Scan for the cell matching the given text and deliver its [X, Y] coordinate at center. 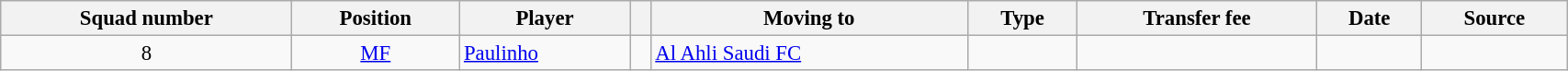
Al Ahli Saudi FC [809, 53]
Paulinho [546, 53]
Transfer fee [1196, 18]
8 [147, 53]
Player [546, 18]
Squad number [147, 18]
MF [376, 53]
Date [1369, 18]
Moving to [809, 18]
Source [1495, 18]
Type [1023, 18]
Position [376, 18]
